For the text-containing cell, return its midpoint in [X, Y] coordinate format. 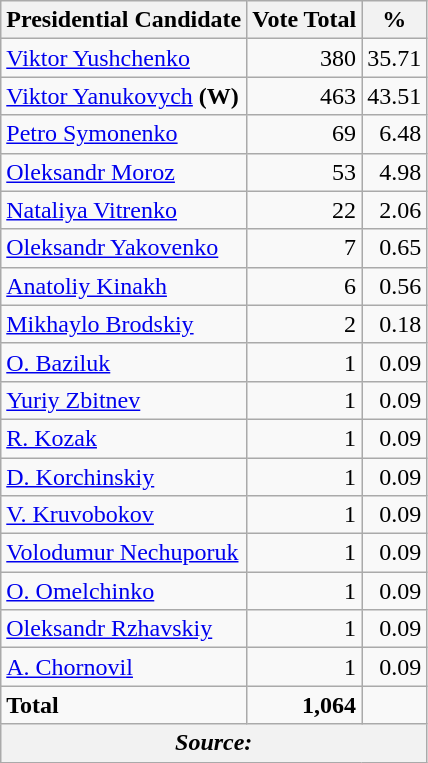
Nataliya Vitrenko [124, 210]
43.51 [394, 96]
0.56 [394, 286]
6.48 [394, 134]
1,064 [304, 705]
V. Kruvobokov [124, 515]
0.65 [394, 248]
69 [304, 134]
Anatoliy Kinakh [124, 286]
Volodumur Nechuporuk [124, 553]
7 [304, 248]
2.06 [394, 210]
% [394, 20]
Petro Symonenko [124, 134]
Viktor Yushchenko [124, 58]
Oleksandr Rzhavskiy [124, 629]
D. Korchinskiy [124, 477]
Oleksandr Yakovenko [124, 248]
Source: [214, 743]
Total [124, 705]
Presidential Candidate [124, 20]
О. Baziluk [124, 362]
2 [304, 324]
Oleksandr Moroz [124, 172]
463 [304, 96]
53 [304, 172]
6 [304, 286]
A. Chornovil [124, 667]
0.18 [394, 324]
35.71 [394, 58]
Mikhaylo Brodskiy [124, 324]
R. Kozak [124, 438]
Viktor Yanukovych (W) [124, 96]
Yuriy Zbitnev [124, 400]
22 [304, 210]
4.98 [394, 172]
O. Omelchinko [124, 591]
380 [304, 58]
Vote Total [304, 20]
